Detect which cell encompasses the target text, then output its (x, y) center coordinate. 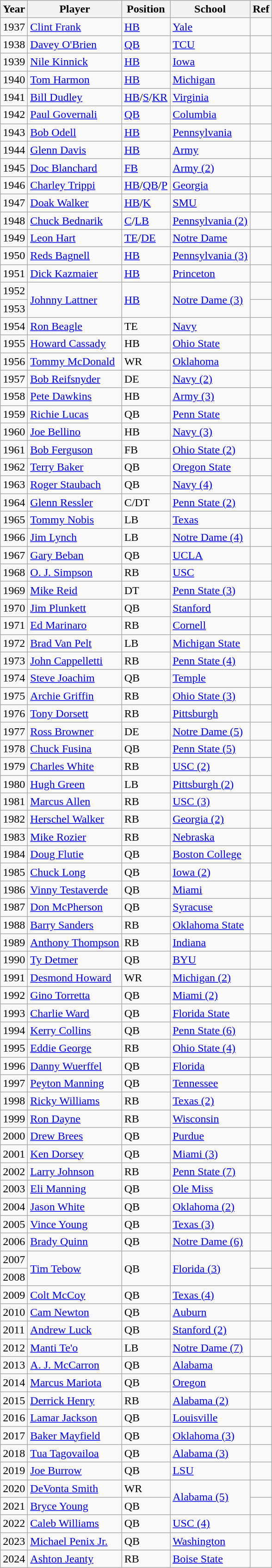
Herschel Walker (75, 819)
Leon Hart (75, 238)
Pennsylvania (210, 132)
2005 (14, 1224)
Ross Browner (75, 731)
Davey O'Brien (75, 44)
1995 (14, 1048)
Stanford (210, 608)
2024 (14, 1559)
2017 (14, 1436)
Chuck Long (75, 872)
Vinny Testaverde (75, 890)
Colt McCoy (75, 1295)
1991 (14, 978)
A. J. McCarron (75, 1365)
1937 (14, 27)
BYU (210, 960)
Andrew Luck (75, 1330)
1989 (14, 942)
1954 (14, 326)
USC (3) (210, 802)
USC (210, 573)
2008 (14, 1277)
2010 (14, 1312)
Barry Sanders (75, 925)
Ohio State (210, 344)
1962 (14, 467)
Penn State (210, 414)
2001 (14, 1154)
1994 (14, 1030)
Georgia (210, 185)
Paul Governali (75, 115)
Marcus Allen (75, 802)
USC (2) (210, 766)
Marcus Mariota (75, 1383)
Ricky Williams (75, 1101)
1941 (14, 97)
Tim Tebow (75, 1268)
1939 (14, 62)
1980 (14, 784)
Ohio State (2) (210, 449)
1981 (14, 802)
Vince Young (75, 1224)
Army (2) (210, 167)
Glenn Ressler (75, 502)
2021 (14, 1506)
Florida State (210, 1013)
1975 (14, 696)
Oklahoma (3) (210, 1436)
Texas (210, 520)
Pete Dawkins (75, 397)
1982 (14, 819)
Bill Dudley (75, 97)
2011 (14, 1330)
Jim Plunkett (75, 608)
2022 (14, 1524)
TCU (210, 44)
Oklahoma State (210, 925)
1997 (14, 1084)
Penn State (4) (210, 661)
Reds Bagnell (75, 256)
UCLA (210, 555)
Ref (261, 9)
1978 (14, 749)
Chuck Fusina (75, 749)
DT (146, 590)
Princeton (210, 273)
HB/S/KR (146, 97)
1964 (14, 502)
HB/K (146, 203)
Doug Flutie (75, 855)
Pittsburgh (2) (210, 784)
Pennsylvania (2) (210, 221)
Gary Beban (75, 555)
1957 (14, 379)
1983 (14, 837)
Jim Lynch (75, 538)
1973 (14, 661)
Penn State (6) (210, 1030)
2023 (14, 1541)
Tommy Nobis (75, 520)
Mike Rozier (75, 837)
Bob Reifsnyder (75, 379)
Penn State (2) (210, 502)
Terry Baker (75, 467)
Tua Tagovailoa (75, 1453)
2009 (14, 1295)
2004 (14, 1207)
Tennessee (210, 1084)
2013 (14, 1365)
1970 (14, 608)
Florida (210, 1066)
Joe Bellino (75, 432)
1940 (14, 80)
2006 (14, 1242)
1951 (14, 273)
Tom Harmon (75, 80)
1992 (14, 995)
LSU (210, 1471)
2015 (14, 1401)
1959 (14, 414)
Yale (210, 27)
1950 (14, 256)
Howard Cassady (75, 344)
Nebraska (210, 837)
Texas (2) (210, 1101)
2002 (14, 1171)
Manti Te'o (75, 1348)
Glenn Davis (75, 150)
Florida (3) (210, 1268)
1949 (14, 238)
Army (3) (210, 397)
Roger Staubach (75, 484)
Desmond Howard (75, 978)
1963 (14, 484)
Army (210, 150)
Mike Reid (75, 590)
Steve Joachim (75, 678)
Clint Frank (75, 27)
Alabama (5) (210, 1497)
Pennsylvania (3) (210, 256)
Miami (2) (210, 995)
Georgia (2) (210, 819)
Washington (210, 1541)
C/DT (146, 502)
Notre Dame (7) (210, 1348)
Drew Brees (75, 1136)
Archie Griffin (75, 696)
1948 (14, 221)
1969 (14, 590)
Ohio State (4) (210, 1048)
Tommy McDonald (75, 361)
Chuck Bednarik (75, 221)
Anthony Thompson (75, 942)
DeVonta Smith (75, 1488)
Michigan (2) (210, 978)
1961 (14, 449)
Iowa (210, 62)
Iowa (2) (210, 872)
2000 (14, 1136)
1965 (14, 520)
Peyton Manning (75, 1084)
2012 (14, 1348)
Michigan State (210, 643)
SMU (210, 203)
Navy (4) (210, 484)
Ty Detmer (75, 960)
1966 (14, 538)
Notre Dame (6) (210, 1242)
Joe Burrow (75, 1471)
Notre Dame (5) (210, 731)
Position (146, 9)
2007 (14, 1259)
Ron Dayne (75, 1119)
Navy (3) (210, 432)
Doc Blanchard (75, 167)
Kerry Collins (75, 1030)
Stanford (2) (210, 1330)
Ashton Jeanty (75, 1559)
Oklahoma (2) (210, 1207)
Caleb Williams (75, 1524)
Miami (3) (210, 1154)
Pittsburgh (210, 713)
Jason White (75, 1207)
2018 (14, 1453)
1960 (14, 432)
1979 (14, 766)
1943 (14, 132)
1971 (14, 626)
2020 (14, 1488)
1987 (14, 907)
Louisville (210, 1418)
1993 (14, 1013)
1956 (14, 361)
Gino Torretta (75, 995)
C/LB (146, 221)
Nile Kinnick (75, 62)
Charley Trippi (75, 185)
Eli Manning (75, 1189)
Cam Newton (75, 1312)
1990 (14, 960)
1986 (14, 890)
Virginia (210, 97)
1985 (14, 872)
1944 (14, 150)
Baker Mayfield (75, 1436)
Johnny Lattner (75, 300)
Bryce Young (75, 1506)
Purdue (210, 1136)
Bob Ferguson (75, 449)
1952 (14, 291)
1967 (14, 555)
Michael Penix Jr. (75, 1541)
Miami (210, 890)
Oklahoma (210, 361)
1958 (14, 397)
Wisconsin (210, 1119)
Notre Dame (4) (210, 538)
Hugh Green (75, 784)
Texas (4) (210, 1295)
1984 (14, 855)
Alabama (3) (210, 1453)
Alabama (2) (210, 1401)
1974 (14, 678)
Penn State (3) (210, 590)
John Cappelletti (75, 661)
HB/QB/P (146, 185)
2019 (14, 1471)
Don McPherson (75, 907)
Player (75, 9)
Michigan (210, 80)
1968 (14, 573)
1988 (14, 925)
Charlie Ward (75, 1013)
1942 (14, 115)
O. J. Simpson (75, 573)
1946 (14, 185)
1947 (14, 203)
Ole Miss (210, 1189)
Larry Johnson (75, 1171)
1945 (14, 167)
1998 (14, 1101)
TE/DE (146, 238)
Derrick Henry (75, 1401)
USC (4) (210, 1524)
2014 (14, 1383)
Texas (3) (210, 1224)
Columbia (210, 115)
Ohio State (3) (210, 696)
1996 (14, 1066)
Alabama (210, 1365)
1938 (14, 44)
2003 (14, 1189)
Doak Walker (75, 203)
Charles White (75, 766)
Boise State (210, 1559)
Brad Van Pelt (75, 643)
Oregon State (210, 467)
Syracuse (210, 907)
1955 (14, 344)
Cornell (210, 626)
Ken Dorsey (75, 1154)
1999 (14, 1119)
1953 (14, 309)
TE (146, 326)
Bob Odell (75, 132)
Lamar Jackson (75, 1418)
Danny Wuerffel (75, 1066)
Oregon (210, 1383)
Penn State (5) (210, 749)
Temple (210, 678)
Year (14, 9)
Navy (2) (210, 379)
Navy (210, 326)
Penn State (7) (210, 1171)
1972 (14, 643)
Boston College (210, 855)
Ed Marinaro (75, 626)
School (210, 9)
Richie Lucas (75, 414)
Notre Dame (3) (210, 300)
Dick Kazmaier (75, 273)
Auburn (210, 1312)
Indiana (210, 942)
Notre Dame (210, 238)
Brady Quinn (75, 1242)
Eddie George (75, 1048)
Tony Dorsett (75, 713)
1977 (14, 731)
Ron Beagle (75, 326)
1976 (14, 713)
2016 (14, 1418)
